Scan for the cell matching the given text and deliver its (X, Y) coordinate at center. 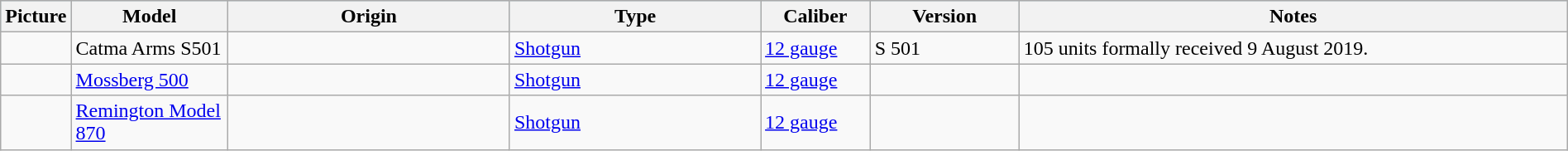
Mossberg 500 (149, 80)
Notes (1293, 17)
Remington Model 870 (149, 123)
Picture (36, 17)
Type (635, 17)
Model (149, 17)
S 501 (944, 48)
Version (944, 17)
105 units formally received 9 August 2019. (1293, 48)
Origin (369, 17)
Caliber (815, 17)
Catma Arms S501 (149, 48)
